Determine the (x, y) coordinate at the center of the cell enclosing the given text.  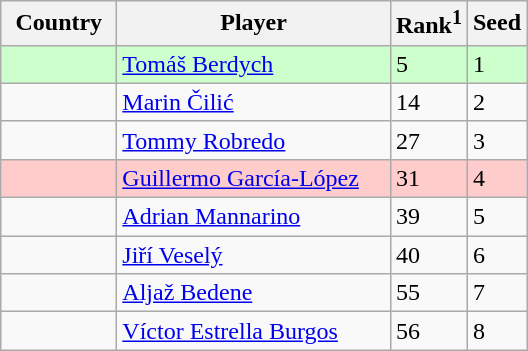
8 (496, 331)
27 (428, 140)
3 (496, 140)
Tommy Robredo (254, 140)
Aljaž Bedene (254, 293)
Marin Čilić (254, 102)
Country (59, 24)
7 (496, 293)
Jiří Veselý (254, 255)
6 (496, 255)
40 (428, 255)
Player (254, 24)
1 (496, 64)
Adrian Mannarino (254, 217)
Víctor Estrella Burgos (254, 331)
Tomáš Berdych (254, 64)
4 (496, 178)
Guillermo García-López (254, 178)
39 (428, 217)
55 (428, 293)
14 (428, 102)
56 (428, 331)
Rank1 (428, 24)
Seed (496, 24)
2 (496, 102)
31 (428, 178)
